Search for the cell housing the specified text and yield its (X, Y) center coordinate. 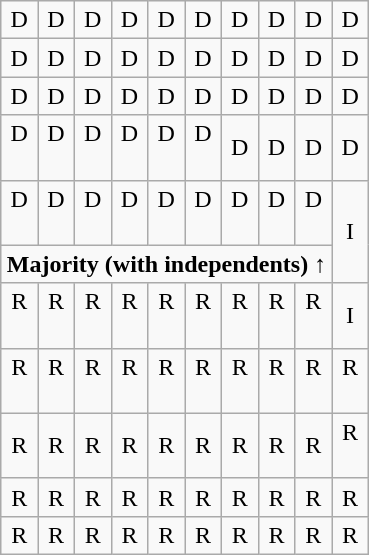
Majority (with independents) ↑ (166, 264)
